Search for the cell housing the specified text and yield its (x, y) center coordinate. 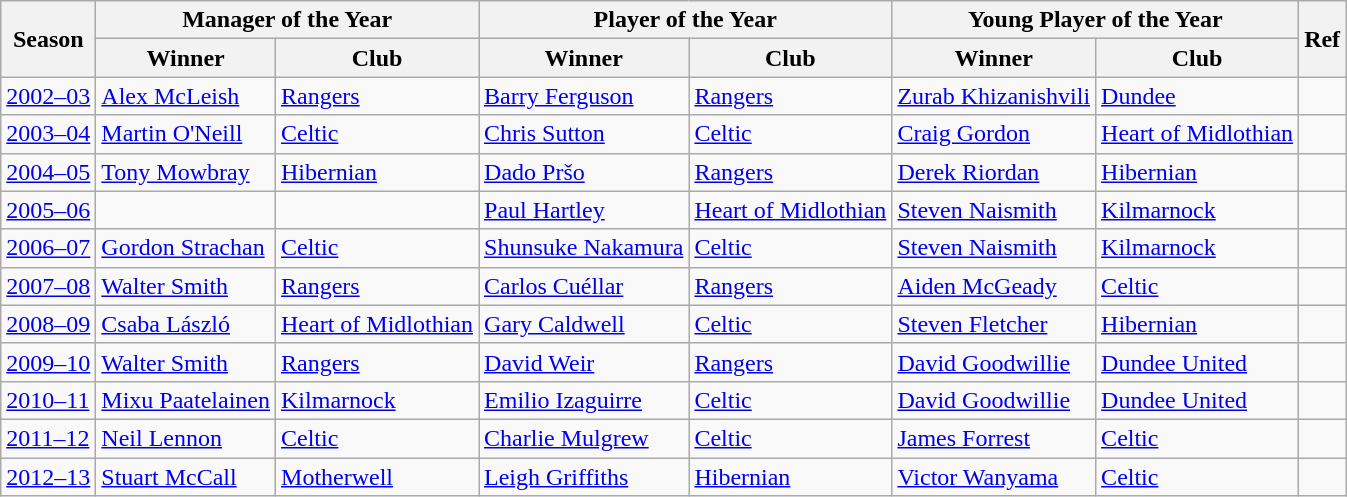
David Weir (584, 362)
2008–09 (48, 324)
Motherwell (378, 477)
Stuart McCall (186, 477)
Steven Fletcher (994, 324)
Paul Hartley (584, 210)
Derek Riordan (994, 172)
Alex McLeish (186, 96)
Gary Caldwell (584, 324)
Mixu Paatelainen (186, 400)
Martin O'Neill (186, 134)
2007–08 (48, 286)
Neil Lennon (186, 438)
Emilio Izaguirre (584, 400)
Csaba László (186, 324)
Ref (1322, 39)
Player of the Year (686, 20)
Manager of the Year (288, 20)
Gordon Strachan (186, 248)
2005–06 (48, 210)
Victor Wanyama (994, 477)
2010–11 (48, 400)
Carlos Cuéllar (584, 286)
Dundee (1198, 96)
Chris Sutton (584, 134)
Tony Mowbray (186, 172)
Zurab Khizanishvili (994, 96)
James Forrest (994, 438)
Aiden McGeady (994, 286)
Shunsuke Nakamura (584, 248)
2006–07 (48, 248)
2011–12 (48, 438)
Season (48, 39)
2009–10 (48, 362)
2002–03 (48, 96)
Barry Ferguson (584, 96)
Craig Gordon (994, 134)
Leigh Griffiths (584, 477)
Young Player of the Year (1096, 20)
2003–04 (48, 134)
2012–13 (48, 477)
Charlie Mulgrew (584, 438)
Dado Pršo (584, 172)
2004–05 (48, 172)
